Search for the cell housing the specified text and yield its [X, Y] center coordinate. 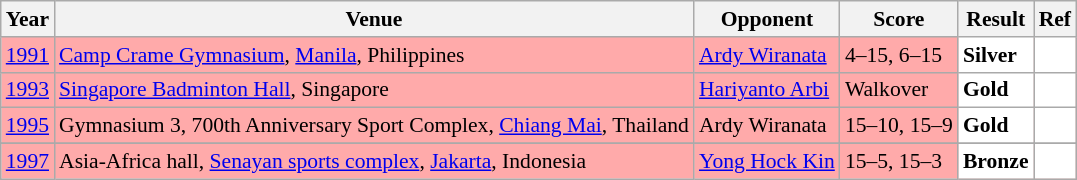
1995 [28, 126]
Venue [374, 19]
Camp Crame Gymnasium, Manila, Philippines [374, 55]
Walkover [899, 90]
4–15, 6–15 [899, 55]
Year [28, 19]
1993 [28, 90]
Score [899, 19]
1991 [28, 55]
15–5, 15–3 [899, 162]
Opponent [767, 19]
Yong Hock Kin [767, 162]
Hariyanto Arbi [767, 90]
Bronze [996, 162]
1997 [28, 162]
15–10, 15–9 [899, 126]
Gymnasium 3, 700th Anniversary Sport Complex, Chiang Mai, Thailand [374, 126]
Ref [1055, 19]
Result [996, 19]
Singapore Badminton Hall, Singapore [374, 90]
Asia-Africa hall, Senayan sports complex, Jakarta, Indonesia [374, 162]
Silver [996, 55]
